Pinpoint the cell where the given text exists, returning its [x, y] midpoint coordinate. 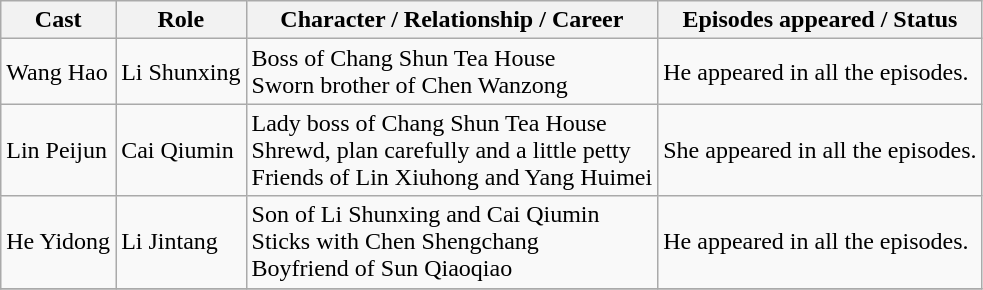
Wang Hao [58, 72]
Episodes appeared / Status [820, 20]
He Yidong [58, 242]
She appeared in all the episodes. [820, 150]
Character / Relationship / Career [452, 20]
Lady boss of Chang Shun Tea HouseShrewd, plan carefully and a little pettyFriends of Lin Xiuhong and Yang Huimei [452, 150]
Role [181, 20]
Son of Li Shunxing and Cai QiuminSticks with Chen ShengchangBoyfriend of Sun Qiaoqiao [452, 242]
Lin Peijun [58, 150]
Boss of Chang Shun Tea HouseSworn brother of Chen Wanzong [452, 72]
Li Shunxing [181, 72]
Cai Qiumin [181, 150]
Cast [58, 20]
Li Jintang [181, 242]
